Detect which cell encompasses the target text, then output its [X, Y] center coordinate. 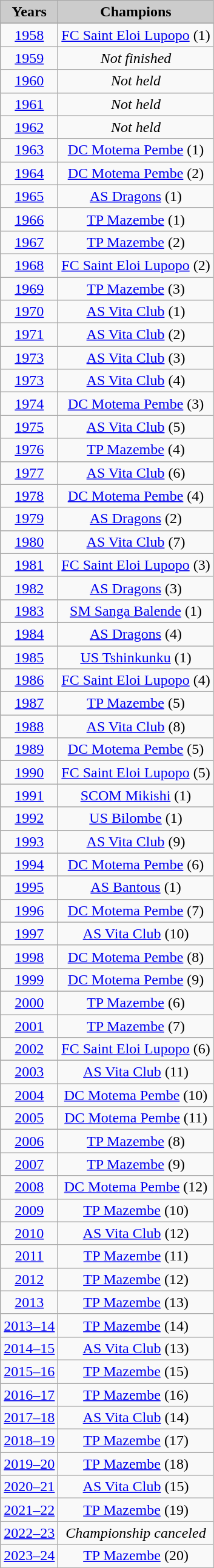
TP Mazembe (10) [136, 1210]
TP Mazembe (11) [136, 1256]
2020–21 [29, 1487]
2022–23 [29, 1533]
2019–20 [29, 1464]
Championship canceled [136, 1533]
AS Vita Club (6) [136, 473]
DC Motema Pembe (10) [136, 1095]
2011 [29, 1256]
FC Saint Eloi Lupopo (5) [136, 772]
AS Vita Club (4) [136, 381]
DC Motema Pembe (7) [136, 911]
1982 [29, 588]
1969 [29, 289]
FC Saint Eloi Lupopo (1) [136, 35]
AS Vita Club (15) [136, 1487]
TP Mazembe (6) [136, 1003]
TP Mazembe (2) [136, 242]
TP Mazembe (4) [136, 450]
1988 [29, 726]
Champions [136, 12]
AS Vita Club (1) [136, 312]
1968 [29, 265]
1960 [29, 81]
DC Motema Pembe (4) [136, 496]
1997 [29, 934]
2012 [29, 1279]
AS Vita Club (14) [136, 1418]
TP Mazembe (7) [136, 1026]
AS Vita Club (3) [136, 358]
2017–18 [29, 1418]
2018–19 [29, 1441]
TP Mazembe (1) [136, 219]
Years [29, 12]
AS Vita Club (13) [136, 1348]
1995 [29, 888]
2000 [29, 1003]
AS Vita Club (11) [136, 1072]
1999 [29, 980]
DC Motema Pembe (5) [136, 749]
1989 [29, 749]
2023–24 [29, 1556]
TP Mazembe (12) [136, 1279]
2001 [29, 1026]
AS Vita Club (10) [136, 934]
TP Mazembe (13) [136, 1302]
1996 [29, 911]
1981 [29, 565]
AS Vita Club (9) [136, 842]
2013 [29, 1302]
1976 [29, 450]
DC Motema Pembe (12) [136, 1187]
1961 [29, 104]
TP Mazembe (14) [136, 1325]
DC Motema Pembe (3) [136, 404]
AS Vita Club (7) [136, 542]
TP Mazembe (20) [136, 1556]
2005 [29, 1118]
1958 [29, 35]
1983 [29, 611]
2004 [29, 1095]
2003 [29, 1072]
AS Vita Club (2) [136, 335]
TP Mazembe (19) [136, 1510]
2015–16 [29, 1371]
AS Bantous (1) [136, 888]
SM Sanga Balende (1) [136, 611]
FC Saint Eloi Lupopo (2) [136, 265]
1986 [29, 680]
AS Vita Club (8) [136, 726]
1965 [29, 196]
TP Mazembe (5) [136, 703]
1993 [29, 842]
1987 [29, 703]
1970 [29, 312]
1959 [29, 58]
1962 [29, 127]
TP Mazembe (18) [136, 1464]
US Bilombe (1) [136, 819]
TP Mazembe (8) [136, 1141]
1984 [29, 634]
DC Motema Pembe (2) [136, 173]
FC Saint Eloi Lupopo (3) [136, 565]
AS Dragons (3) [136, 588]
1998 [29, 957]
TP Mazembe (3) [136, 289]
DC Motema Pembe (9) [136, 980]
2016–17 [29, 1394]
1975 [29, 427]
2009 [29, 1210]
AS Vita Club (12) [136, 1233]
1991 [29, 796]
2014–15 [29, 1348]
1990 [29, 772]
FC Saint Eloi Lupopo (4) [136, 680]
1985 [29, 657]
2008 [29, 1187]
2021–22 [29, 1510]
1979 [29, 519]
1964 [29, 173]
1974 [29, 404]
AS Dragons (1) [136, 196]
TP Mazembe (9) [136, 1164]
2007 [29, 1164]
2002 [29, 1049]
DC Motema Pembe (1) [136, 150]
AS Dragons (4) [136, 634]
FC Saint Eloi Lupopo (6) [136, 1049]
1963 [29, 150]
DC Motema Pembe (6) [136, 865]
TP Mazembe (16) [136, 1394]
1967 [29, 242]
2010 [29, 1233]
1971 [29, 335]
AS Vita Club (5) [136, 427]
1966 [29, 219]
1992 [29, 819]
1980 [29, 542]
1977 [29, 473]
US Tshinkunku (1) [136, 657]
2006 [29, 1141]
DC Motema Pembe (8) [136, 957]
DC Motema Pembe (11) [136, 1118]
SCOM Mikishi (1) [136, 796]
1978 [29, 496]
2013–14 [29, 1325]
AS Dragons (2) [136, 519]
1994 [29, 865]
TP Mazembe (15) [136, 1371]
TP Mazembe (17) [136, 1441]
Not finished [136, 58]
